Provide the (X, Y) coordinate of the cell's center where the given text is located.  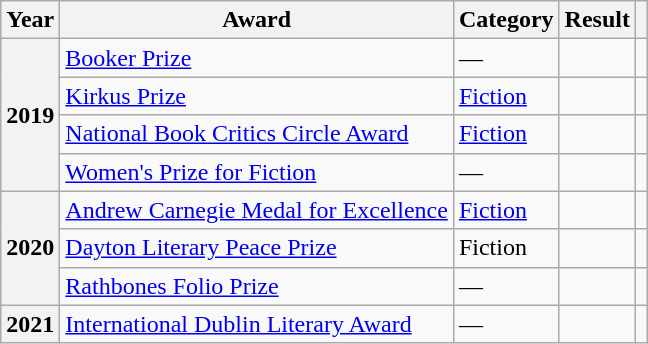
Dayton Literary Peace Prize (257, 248)
Women's Prize for Fiction (257, 172)
Andrew Carnegie Medal for Excellence (257, 210)
Category (506, 20)
International Dublin Literary Award (257, 324)
Award (257, 20)
Rathbones Folio Prize (257, 286)
Booker Prize (257, 58)
2021 (30, 324)
National Book Critics Circle Award (257, 134)
2020 (30, 248)
Kirkus Prize (257, 96)
Result (597, 20)
Year (30, 20)
2019 (30, 115)
